Detect which cell encompasses the target text, then output its [X, Y] center coordinate. 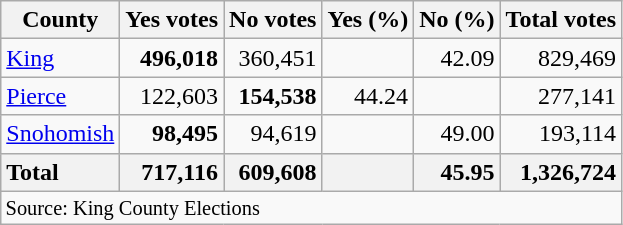
Pierce [60, 96]
No (%) [457, 20]
King [60, 58]
42.09 [457, 58]
360,451 [273, 58]
277,141 [561, 96]
49.00 [457, 134]
94,619 [273, 134]
193,114 [561, 134]
Snohomish [60, 134]
609,608 [273, 172]
122,603 [172, 96]
No votes [273, 20]
Total votes [561, 20]
45.95 [457, 172]
1,326,724 [561, 172]
154,538 [273, 96]
496,018 [172, 58]
829,469 [561, 58]
44.24 [368, 96]
Yes votes [172, 20]
717,116 [172, 172]
Total [60, 172]
98,495 [172, 134]
Yes (%) [368, 20]
County [60, 20]
Source: King County Elections [312, 208]
